Locate the cell with the specified text and output its [x, y] center coordinate. 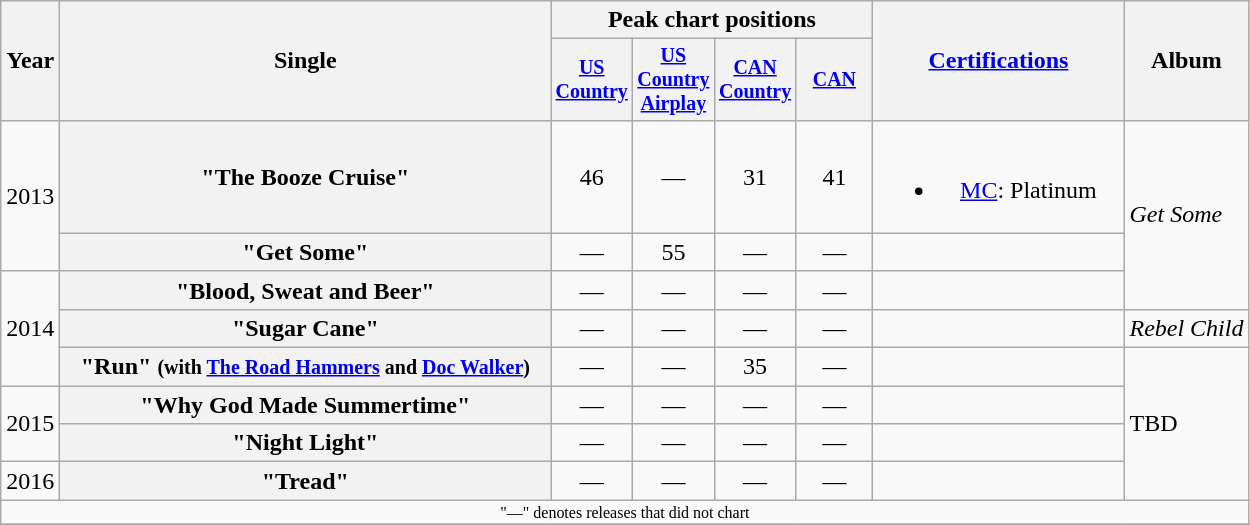
Get Some [1186, 214]
US Country Airplay [674, 80]
MC: Platinum [998, 176]
Album [1186, 61]
Rebel Child [1186, 328]
"Blood, Sweat and Beer" [306, 290]
"Tread" [306, 481]
"Why God Made Summertime" [306, 405]
"Night Light" [306, 443]
Certifications [998, 61]
"Run" (with The Road Hammers and Doc Walker) [306, 367]
CAN Country [755, 80]
Peak chart positions [712, 20]
46 [592, 176]
Single [306, 61]
Year [30, 61]
2014 [30, 328]
55 [674, 252]
"The Booze Cruise" [306, 176]
CAN [834, 80]
2013 [30, 196]
"Sugar Cane" [306, 328]
35 [755, 367]
US Country [592, 80]
TBD [1186, 424]
41 [834, 176]
2016 [30, 481]
31 [755, 176]
2015 [30, 424]
"Get Some" [306, 252]
"—" denotes releases that did not chart [625, 512]
